Find where the given text appears and provide that cell's center as [X, Y] coordinate. 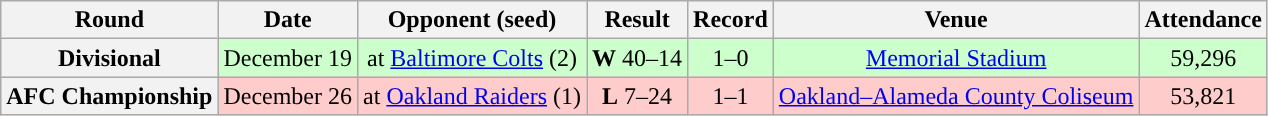
Memorial Stadium [956, 58]
L 7–24 [638, 96]
Round [110, 20]
Venue [956, 20]
at Oakland Raiders (1) [472, 96]
Divisional [110, 58]
Attendance [1203, 20]
December 26 [288, 96]
December 19 [288, 58]
1–0 [731, 58]
1–1 [731, 96]
Result [638, 20]
Oakland–Alameda County Coliseum [956, 96]
at Baltimore Colts (2) [472, 58]
W 40–14 [638, 58]
Opponent (seed) [472, 20]
AFC Championship [110, 96]
Date [288, 20]
53,821 [1203, 96]
59,296 [1203, 58]
Record [731, 20]
